Output the [X, Y] coordinate of the center of the cell containing the given text.  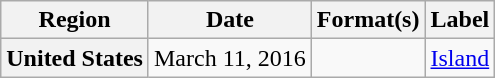
Date [230, 20]
March 11, 2016 [230, 58]
Format(s) [368, 20]
Region [75, 20]
United States [75, 58]
Island [460, 58]
Label [460, 20]
